Search for the cell housing the specified text and yield its [X, Y] center coordinate. 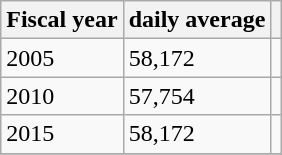
2015 [62, 134]
2010 [62, 96]
daily average [197, 20]
2005 [62, 58]
Fiscal year [62, 20]
57,754 [197, 96]
